Pinpoint the cell where the given text exists, returning its [X, Y] midpoint coordinate. 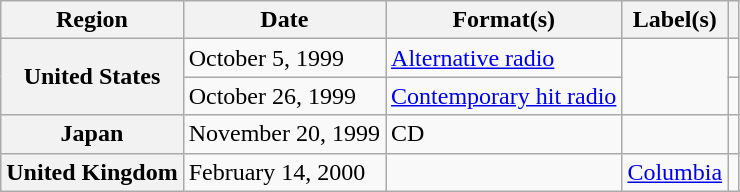
Date [284, 20]
Label(s) [675, 20]
October 5, 1999 [284, 58]
November 20, 1999 [284, 134]
February 14, 2000 [284, 172]
Region [92, 20]
Format(s) [504, 20]
Columbia [675, 172]
CD [504, 134]
Contemporary hit radio [504, 96]
United Kingdom [92, 172]
United States [92, 77]
Japan [92, 134]
Alternative radio [504, 58]
October 26, 1999 [284, 96]
